Return the (x, y) coordinate for the center point of the cell that contains the specified text.  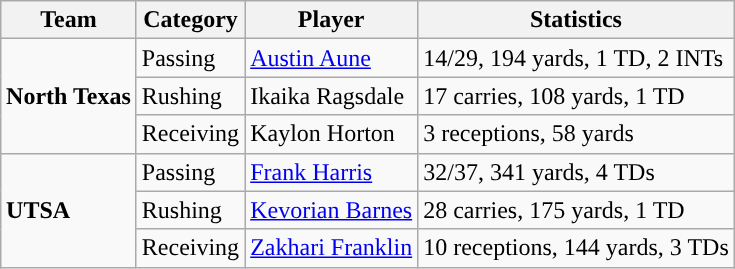
Kevorian Barnes (332, 210)
Player (332, 20)
Statistics (576, 20)
28 carries, 175 yards, 1 TD (576, 210)
Austin Aune (332, 58)
UTSA (69, 210)
10 receptions, 144 yards, 3 TDs (576, 248)
North Texas (69, 96)
32/37, 341 yards, 4 TDs (576, 172)
14/29, 194 yards, 1 TD, 2 INTs (576, 58)
Zakhari Franklin (332, 248)
Kaylon Horton (332, 134)
Category (190, 20)
Frank Harris (332, 172)
Ikaika Ragsdale (332, 96)
17 carries, 108 yards, 1 TD (576, 96)
3 receptions, 58 yards (576, 134)
Team (69, 20)
